Return the (x, y) coordinate for the center point of the cell that contains the specified text.  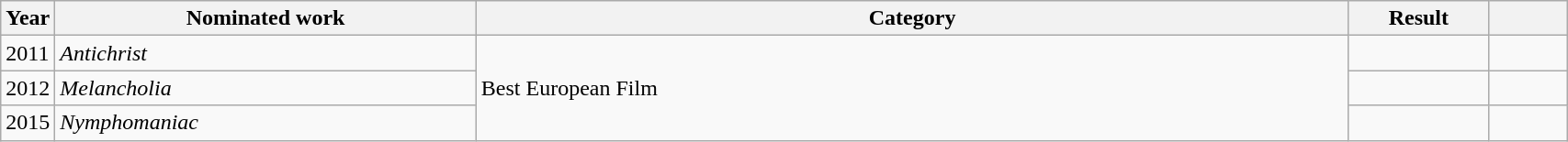
Nymphomaniac (265, 123)
Antichrist (265, 53)
2015 (28, 123)
Nominated work (265, 18)
Best European Film (912, 88)
Result (1418, 18)
Year (28, 18)
Category (912, 18)
2011 (28, 53)
2012 (28, 88)
Melancholia (265, 88)
